Determine the [X, Y] coordinate at the center of the cell enclosing the given text.  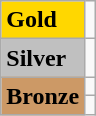
Bronze [43, 96]
Gold [43, 20]
Silver [43, 58]
